Extract the [X, Y] coordinate from the center of the cell holding the provided text.  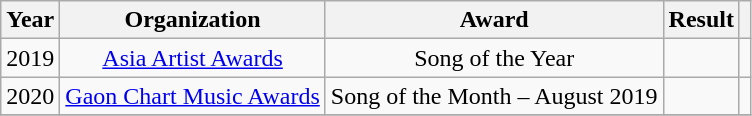
2020 [30, 96]
Organization [193, 20]
Asia Artist Awards [193, 58]
2019 [30, 58]
Year [30, 20]
Result [701, 20]
Song of the Year [494, 58]
Gaon Chart Music Awards [193, 96]
Award [494, 20]
Song of the Month – August 2019 [494, 96]
